Detect which cell encompasses the target text, then output its (x, y) center coordinate. 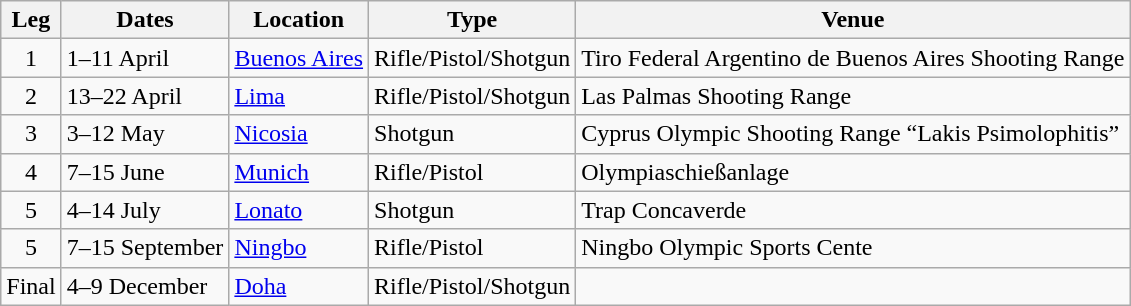
3 (31, 134)
Buenos Aires (299, 58)
Final (31, 286)
7–15 June (145, 172)
13–22 April (145, 96)
Munich (299, 172)
Lonato (299, 210)
2 (31, 96)
Ningbo (299, 248)
Type (472, 20)
Doha (299, 286)
Las Palmas Shooting Range (853, 96)
Location (299, 20)
Leg (31, 20)
Tiro Federal Argentino de Buenos Aires Shooting Range (853, 58)
Venue (853, 20)
1–11 April (145, 58)
Cyprus Olympic Shooting Range “Lakis Psimolophitis” (853, 134)
3–12 May (145, 134)
Trap Concaverde (853, 210)
Ningbo Olympic Sports Cente (853, 248)
4 (31, 172)
4–9 December (145, 286)
1 (31, 58)
Lima (299, 96)
Dates (145, 20)
Olympiaschießanlage (853, 172)
7–15 September (145, 248)
4–14 July (145, 210)
Nicosia (299, 134)
